From the cell containing the given text, extract its center point as [X, Y] coordinate. 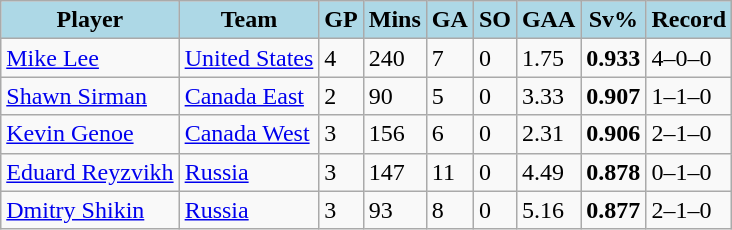
2 [341, 96]
11 [450, 172]
GP [341, 20]
240 [394, 58]
Sv% [614, 20]
GA [450, 20]
4.49 [548, 172]
0.907 [614, 96]
0.906 [614, 134]
0.877 [614, 210]
United States [249, 58]
90 [394, 96]
Player [90, 20]
Kevin Genoe [90, 134]
Record [689, 20]
7 [450, 58]
147 [394, 172]
156 [394, 134]
3.33 [548, 96]
6 [450, 134]
2.31 [548, 134]
0.878 [614, 172]
93 [394, 210]
5 [450, 96]
5.16 [548, 210]
1.75 [548, 58]
SO [494, 20]
8 [450, 210]
4 [341, 58]
Canada East [249, 96]
Eduard Reyzvikh [90, 172]
Mike Lee [90, 58]
Canada West [249, 134]
4–0–0 [689, 58]
1–1–0 [689, 96]
Dmitry Shikin [90, 210]
GAA [548, 20]
0.933 [614, 58]
Mins [394, 20]
Shawn Sirman [90, 96]
Team [249, 20]
0–1–0 [689, 172]
